Return (x, y) of the center of cell containing provided text 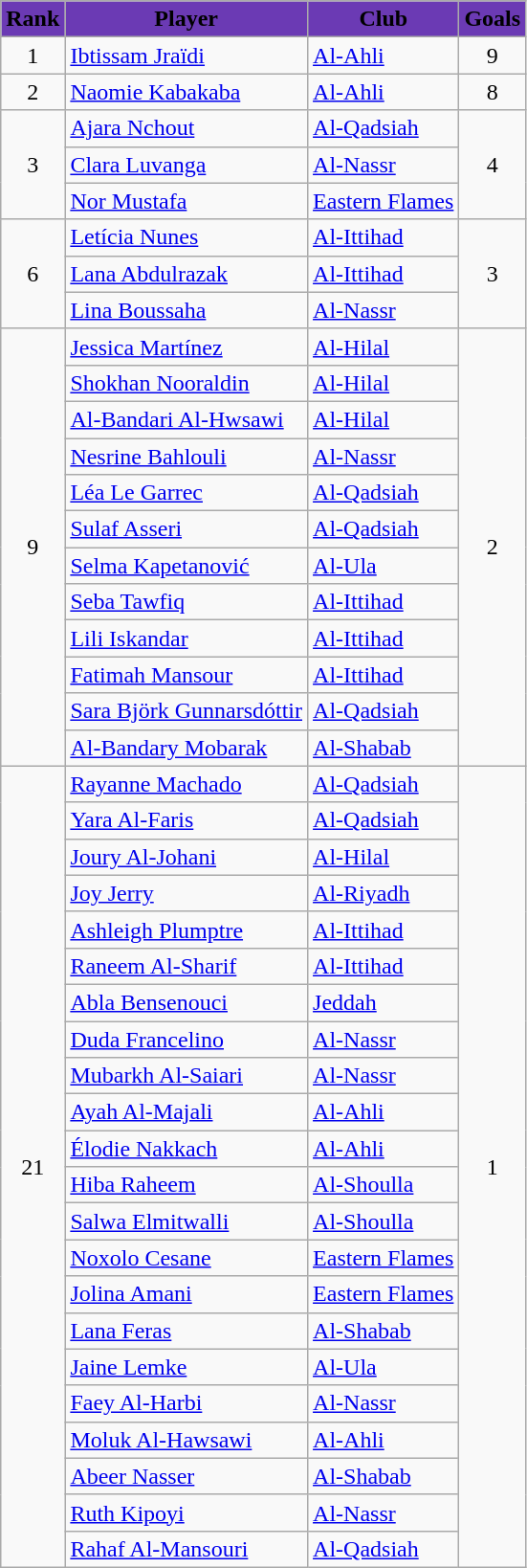
Al-Riyadh (384, 893)
21 (33, 1166)
Clara Luvanga (187, 165)
Joy Jerry (187, 893)
Ruth Kipoyi (187, 1512)
Naomie Kabakaba (187, 92)
Jeddah (384, 1002)
Salwa Elmitwalli (187, 1221)
Abla Bensenouci (187, 1002)
Jessica Martínez (187, 347)
Léa Le Garrec (187, 493)
Selma Kapetanović (187, 566)
Joury Al-Johani (187, 857)
Jolina Amani (187, 1294)
Rayanne Machado (187, 784)
Lana Abdulrazak (187, 274)
Lina Boussaha (187, 310)
Hiba Raheem (187, 1185)
4 (493, 165)
Seba Tawfiq (187, 602)
Ajara Nchout (187, 128)
Moluk Al-Hawsawi (187, 1440)
Shokhan Nooraldin (187, 383)
Player (187, 19)
Sulaf Asseri (187, 529)
Al-Bandari Al-Hwsawi (187, 419)
Nor Mustafa (187, 201)
Noxolo Cesane (187, 1258)
Lili Iskandar (187, 638)
Élodie Nakkach (187, 1149)
Jaine Lemke (187, 1367)
Duda Francelino (187, 1039)
Goals (493, 19)
Nesrine Bahlouli (187, 457)
Yara Al-Faris (187, 820)
Rahaf Al-Mansouri (187, 1549)
Raneem Al-Sharif (187, 966)
Ibtissam Jraïdi (187, 56)
Faey Al-Harbi (187, 1403)
Al-Bandary Mobarak (187, 748)
6 (33, 274)
Fatimah Mansour (187, 675)
Club (384, 19)
8 (493, 92)
Letícia Nunes (187, 237)
Rank (33, 19)
Mubarkh Al-Saiari (187, 1076)
Ayah Al-Majali (187, 1112)
Lana Feras (187, 1331)
Sara Björk Gunnarsdóttir (187, 711)
Ashleigh Plumptre (187, 930)
Abeer Nasser (187, 1476)
